Search for the cell housing the specified text and yield its [X, Y] center coordinate. 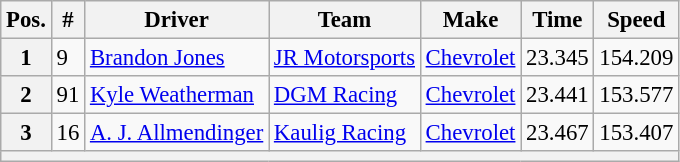
Kyle Weatherman [177, 95]
153.577 [636, 95]
Brandon Jones [177, 58]
153.407 [636, 133]
1 [26, 58]
91 [68, 95]
Pos. [26, 20]
3 [26, 133]
DGM Racing [345, 95]
Speed [636, 20]
Make [470, 20]
23.467 [558, 133]
A. J. Allmendinger [177, 133]
154.209 [636, 58]
2 [26, 95]
23.345 [558, 58]
Driver [177, 20]
Kaulig Racing [345, 133]
Team [345, 20]
# [68, 20]
23.441 [558, 95]
JR Motorsports [345, 58]
9 [68, 58]
16 [68, 133]
Time [558, 20]
